Extract the (X, Y) coordinate from the center of the cell holding the provided text.  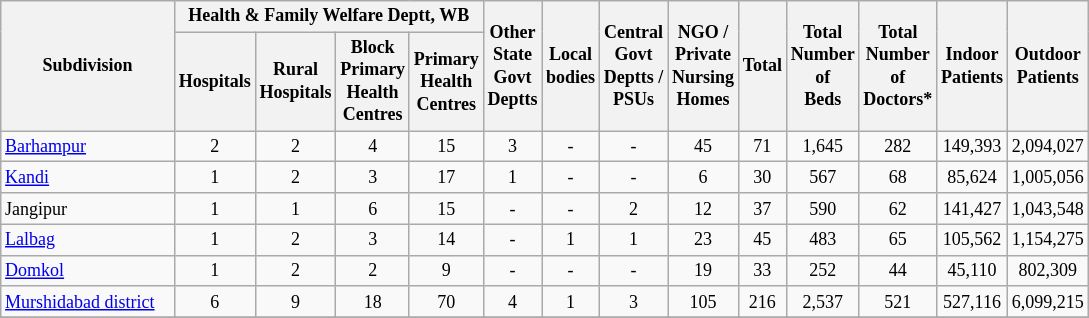
141,427 (972, 208)
Lalbag (88, 240)
PrimaryHealthCentres (446, 82)
17 (446, 178)
216 (762, 302)
71 (762, 146)
Murshidabad district (88, 302)
NGO /PrivateNursingHomes (704, 66)
2,537 (822, 302)
OtherStateGovtDeptts (512, 66)
30 (762, 178)
Health & Family Welfare Deptt, WB (328, 16)
6,099,215 (1048, 302)
70 (446, 302)
CentralGovtDeptts /PSUs (633, 66)
TotalNumberofDoctors* (898, 66)
521 (898, 302)
Localbodies (571, 66)
2,094,027 (1048, 146)
85,624 (972, 178)
68 (898, 178)
33 (762, 270)
62 (898, 208)
12 (704, 208)
Barhampur (88, 146)
527,116 (972, 302)
TotalNumberofBeds (822, 66)
Hospitals (214, 82)
23 (704, 240)
Jangipur (88, 208)
Total (762, 66)
282 (898, 146)
OutdoorPatients (1048, 66)
149,393 (972, 146)
14 (446, 240)
18 (373, 302)
Kandi (88, 178)
1,005,056 (1048, 178)
45,110 (972, 270)
19 (704, 270)
37 (762, 208)
105,562 (972, 240)
802,309 (1048, 270)
RuralHospitals (296, 82)
44 (898, 270)
Subdivision (88, 66)
252 (822, 270)
BlockPrimaryHealthCentres (373, 82)
65 (898, 240)
483 (822, 240)
1,154,275 (1048, 240)
105 (704, 302)
1,043,548 (1048, 208)
Domkol (88, 270)
1,645 (822, 146)
567 (822, 178)
IndoorPatients (972, 66)
590 (822, 208)
